Scan for the cell matching the given text and deliver its [X, Y] coordinate at center. 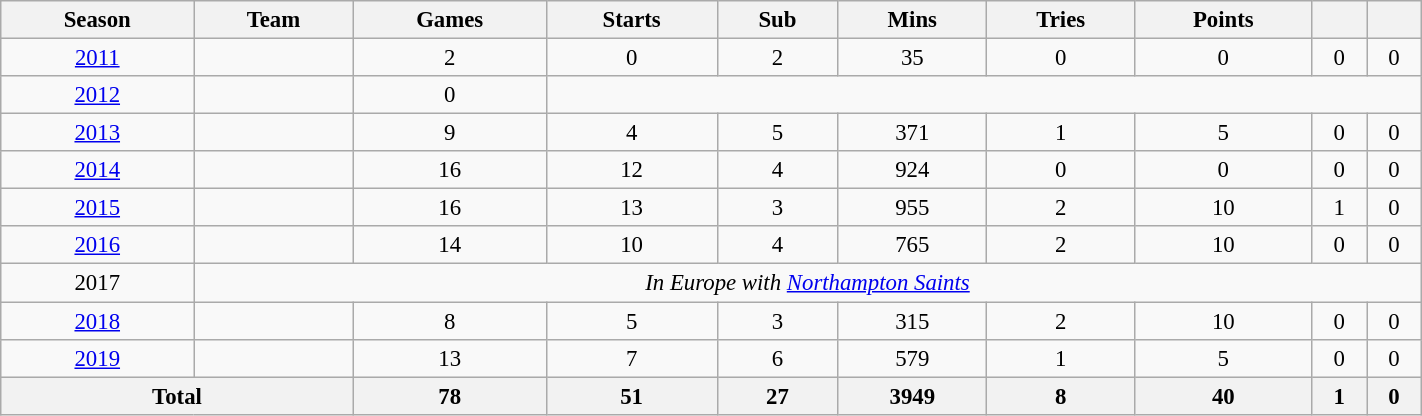
27 [778, 396]
2014 [98, 170]
35 [912, 58]
7 [632, 358]
78 [450, 396]
Games [450, 20]
315 [912, 321]
2016 [98, 245]
2013 [98, 133]
6 [778, 358]
Starts [632, 20]
9 [450, 133]
765 [912, 245]
2011 [98, 58]
2018 [98, 321]
Points [1224, 20]
2015 [98, 208]
3949 [912, 396]
Mins [912, 20]
Total [177, 396]
2012 [98, 95]
40 [1224, 396]
955 [912, 208]
12 [632, 170]
2017 [98, 283]
Sub [778, 20]
In Europe with Northampton Saints [808, 283]
579 [912, 358]
51 [632, 396]
924 [912, 170]
371 [912, 133]
14 [450, 245]
Season [98, 20]
2019 [98, 358]
Tries [1061, 20]
Team [274, 20]
